Scan for the cell matching the given text and deliver its (X, Y) coordinate at center. 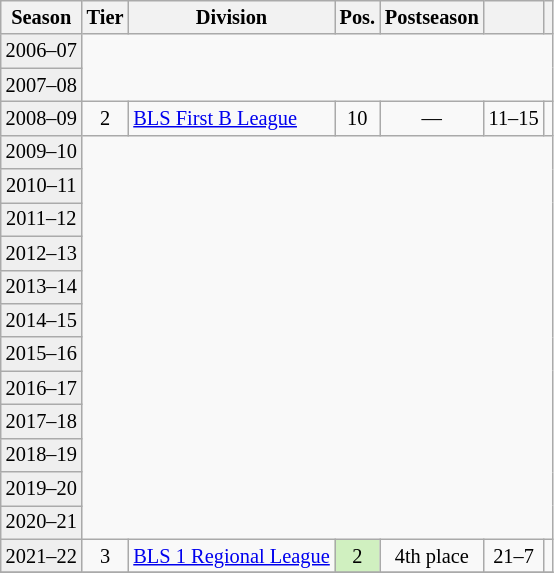
Postseason (432, 17)
2010–11 (42, 186)
2018–19 (42, 455)
2006–07 (42, 51)
2013–14 (42, 287)
2012–13 (42, 253)
2020–21 (42, 522)
2008–09 (42, 118)
Season (42, 17)
2011–12 (42, 219)
Pos. (358, 17)
4th place (432, 556)
2009–10 (42, 152)
BLS First B League (231, 118)
2014–15 (42, 320)
2017–18 (42, 421)
BLS 1 Regional League (231, 556)
Division (231, 17)
2016–17 (42, 388)
2019–20 (42, 489)
2007–08 (42, 85)
— (432, 118)
2021–22 (42, 556)
3 (106, 556)
2015–16 (42, 354)
21–7 (514, 556)
Tier (106, 17)
10 (358, 118)
11–15 (514, 118)
